Identify which cell holds the provided text, then report its (X, Y) central coordinate. 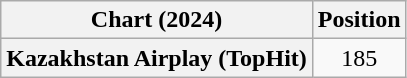
Position (359, 20)
Kazakhstan Airplay (TopHit) (157, 58)
Chart (2024) (157, 20)
185 (359, 58)
